Scan for the cell matching the given text and deliver its [x, y] coordinate at center. 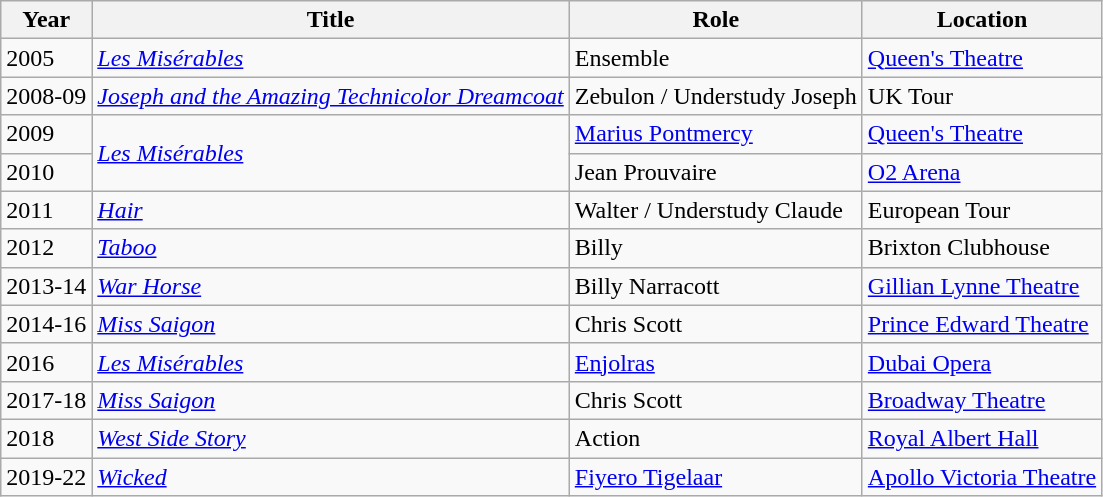
Jean Prouvaire [716, 172]
Hair [330, 210]
War Horse [330, 286]
Fiyero Tigelaar [716, 477]
Role [716, 20]
Walter / Understudy Claude [716, 210]
2008-09 [46, 96]
Ensemble [716, 58]
West Side Story [330, 438]
Marius Pontmercy [716, 134]
Year [46, 20]
2017-18 [46, 400]
O2 Arena [982, 172]
Enjolras [716, 362]
2014-16 [46, 324]
2012 [46, 248]
2013-14 [46, 286]
Zebulon / Understudy Joseph [716, 96]
Billy [716, 248]
2009 [46, 134]
Brixton Clubhouse [982, 248]
European Tour [982, 210]
Location [982, 20]
2016 [46, 362]
Wicked [330, 477]
Billy Narracott [716, 286]
Action [716, 438]
2005 [46, 58]
Apollo Victoria Theatre [982, 477]
2019-22 [46, 477]
2011 [46, 210]
Prince Edward Theatre [982, 324]
2010 [46, 172]
Broadway Theatre [982, 400]
Taboo [330, 248]
Dubai Opera [982, 362]
2018 [46, 438]
Title [330, 20]
Royal Albert Hall [982, 438]
UK Tour [982, 96]
Gillian Lynne Theatre [982, 286]
Joseph and the Amazing Technicolor Dreamcoat [330, 96]
